From the cell containing the given text, extract its center point as (X, Y) coordinate. 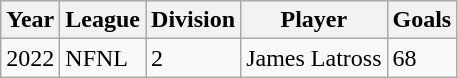
Year (30, 20)
2 (194, 58)
NFNL (103, 58)
2022 (30, 58)
League (103, 20)
Player (314, 20)
Goals (422, 20)
James Latross (314, 58)
Division (194, 20)
68 (422, 58)
